Return [x, y] of the center of cell containing provided text 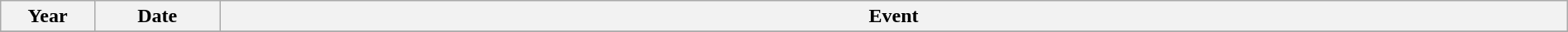
Event [893, 16]
Year [48, 16]
Date [157, 16]
